Detect which cell encompasses the target text, then output its [X, Y] center coordinate. 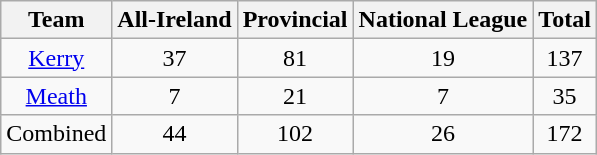
44 [174, 134]
37 [174, 58]
35 [565, 96]
Total [565, 20]
81 [295, 58]
Combined [56, 134]
26 [443, 134]
Kerry [56, 58]
Meath [56, 96]
21 [295, 96]
National League [443, 20]
102 [295, 134]
172 [565, 134]
19 [443, 58]
Provincial [295, 20]
All-Ireland [174, 20]
Team [56, 20]
137 [565, 58]
